Capture the cell that displays the provided text and extract its [x, y] central coordinate. 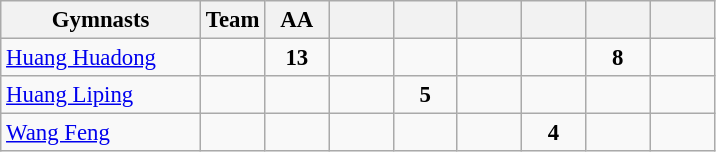
Huang Liping [101, 95]
Gymnasts [101, 20]
5 [425, 95]
Huang Huadong [101, 58]
13 [297, 58]
4 [553, 133]
Wang Feng [101, 133]
8 [618, 58]
AA [297, 20]
Team [232, 20]
